Return the (X, Y) coordinate for the center point of the cell that contains the specified text.  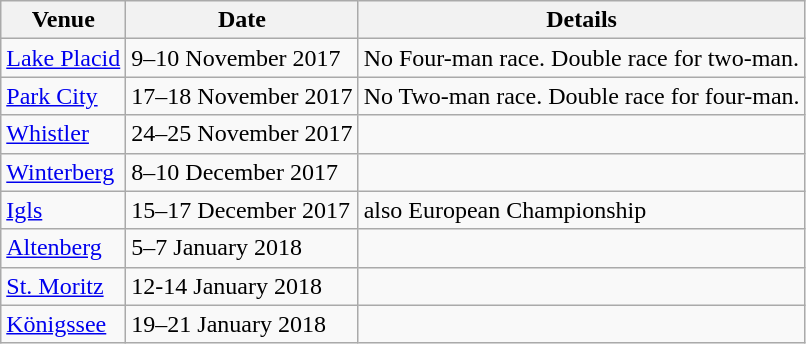
Winterberg (64, 172)
24–25 November 2017 (242, 134)
Park City (64, 96)
Lake Placid (64, 58)
15–17 December 2017 (242, 210)
also European Championship (582, 210)
No Four-man race. Double race for two-man. (582, 58)
8–10 December 2017 (242, 172)
Altenberg (64, 248)
5–7 January 2018 (242, 248)
17–18 November 2017 (242, 96)
12-14 January 2018 (242, 286)
No Two-man race. Double race for four-man. (582, 96)
Details (582, 20)
19–21 January 2018 (242, 324)
Igls (64, 210)
St. Moritz (64, 286)
Whistler (64, 134)
Venue (64, 20)
Königssee (64, 324)
Date (242, 20)
9–10 November 2017 (242, 58)
